Identify which cell holds the provided text, then report its (x, y) central coordinate. 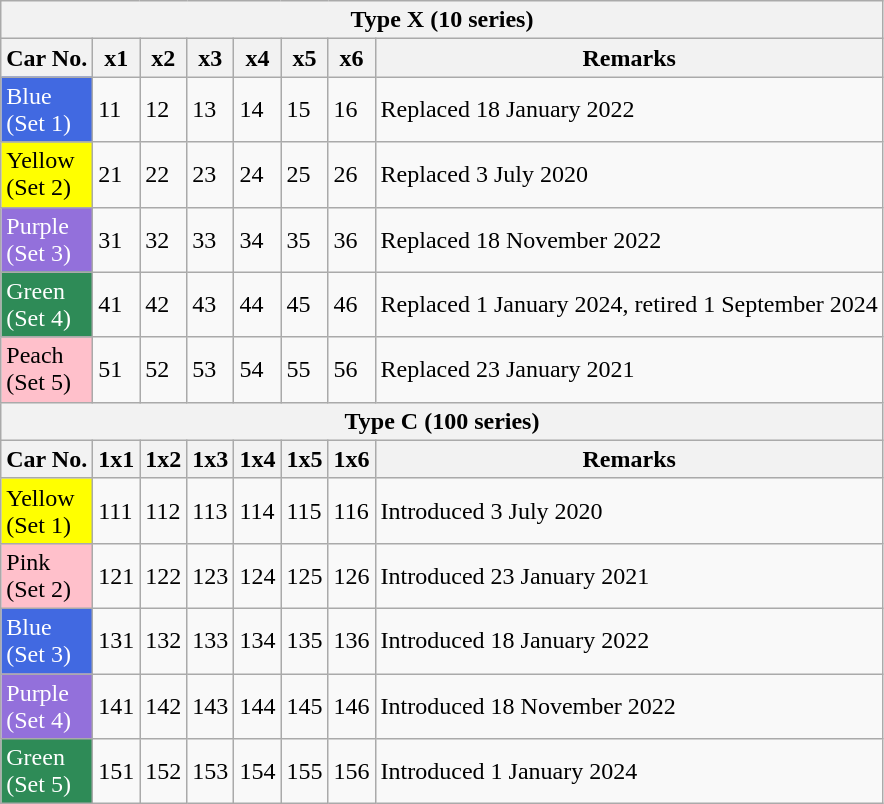
125 (304, 576)
Replaced 18 January 2022 (629, 110)
151 (116, 772)
126 (352, 576)
Yellow(Set 2) (47, 174)
Replaced 23 January 2021 (629, 370)
115 (304, 510)
34 (258, 240)
11 (116, 110)
154 (258, 772)
16 (352, 110)
25 (304, 174)
116 (352, 510)
55 (304, 370)
33 (210, 240)
Green(Set 4) (47, 304)
1x4 (258, 459)
Type C (100 series) (442, 421)
26 (352, 174)
Purple(Set 3) (47, 240)
12 (164, 110)
31 (116, 240)
Pink(Set 2) (47, 576)
143 (210, 706)
132 (164, 640)
24 (258, 174)
121 (116, 576)
133 (210, 640)
Green(Set 5) (47, 772)
Replaced 18 November 2022 (629, 240)
142 (164, 706)
122 (164, 576)
155 (304, 772)
152 (164, 772)
Introduced 18 November 2022 (629, 706)
45 (304, 304)
15 (304, 110)
x6 (352, 58)
52 (164, 370)
21 (116, 174)
112 (164, 510)
145 (304, 706)
131 (116, 640)
x2 (164, 58)
Purple(Set 4) (47, 706)
Introduced 23 January 2021 (629, 576)
Blue(Set 3) (47, 640)
Yellow(Set 1) (47, 510)
114 (258, 510)
135 (304, 640)
22 (164, 174)
32 (164, 240)
124 (258, 576)
43 (210, 304)
1x1 (116, 459)
x5 (304, 58)
x3 (210, 58)
35 (304, 240)
134 (258, 640)
51 (116, 370)
Peach(Set 5) (47, 370)
123 (210, 576)
Introduced 1 January 2024 (629, 772)
14 (258, 110)
42 (164, 304)
113 (210, 510)
136 (352, 640)
1x2 (164, 459)
156 (352, 772)
13 (210, 110)
146 (352, 706)
Replaced 3 July 2020 (629, 174)
x1 (116, 58)
36 (352, 240)
54 (258, 370)
141 (116, 706)
Introduced 18 January 2022 (629, 640)
46 (352, 304)
53 (210, 370)
1x6 (352, 459)
x4 (258, 58)
Replaced 1 January 2024, retired 1 September 2024 (629, 304)
111 (116, 510)
Type X (10 series) (442, 20)
1x5 (304, 459)
44 (258, 304)
144 (258, 706)
153 (210, 772)
23 (210, 174)
56 (352, 370)
Blue(Set 1) (47, 110)
41 (116, 304)
Introduced 3 July 2020 (629, 510)
1x3 (210, 459)
